Search for the cell housing the specified text and yield its (x, y) center coordinate. 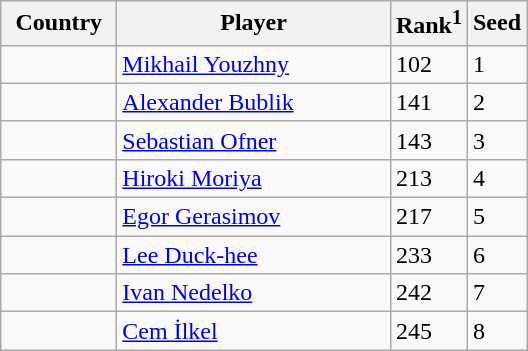
Country (59, 24)
Alexander Bublik (254, 102)
Sebastian Ofner (254, 140)
217 (428, 217)
102 (428, 64)
4 (496, 178)
2 (496, 102)
Egor Gerasimov (254, 217)
Rank1 (428, 24)
141 (428, 102)
3 (496, 140)
143 (428, 140)
6 (496, 255)
242 (428, 293)
Seed (496, 24)
Lee Duck-hee (254, 255)
Cem İlkel (254, 331)
233 (428, 255)
8 (496, 331)
1 (496, 64)
5 (496, 217)
Hiroki Moriya (254, 178)
213 (428, 178)
Player (254, 24)
Ivan Nedelko (254, 293)
7 (496, 293)
245 (428, 331)
Mikhail Youzhny (254, 64)
